From the cell containing the given text, extract its center point as [X, Y] coordinate. 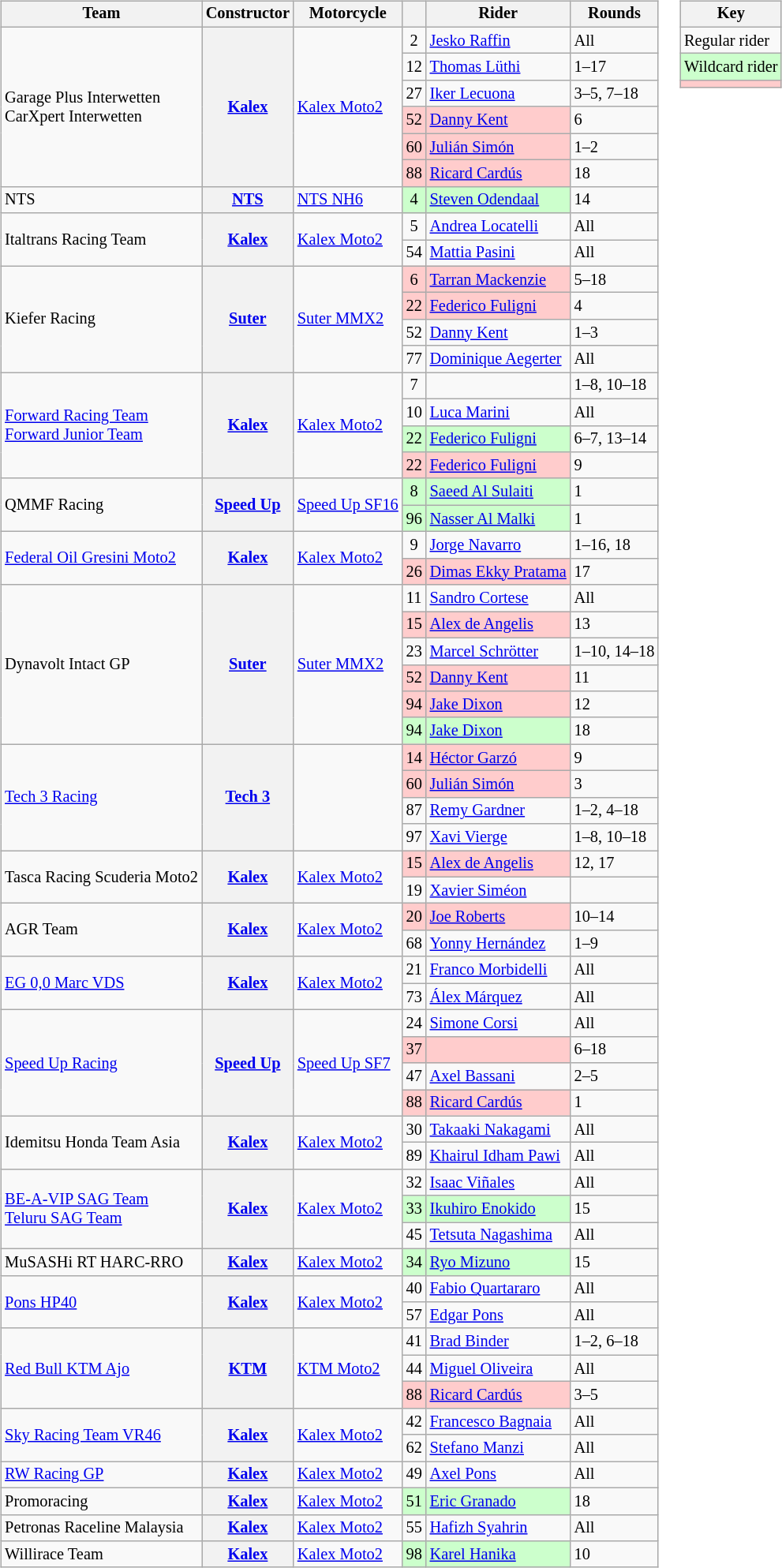
1–2, 4–18 [615, 810]
98 [414, 1555]
Jesko Raffin [499, 40]
Jorge Navarro [499, 545]
Khairul Idham Pawi [499, 1156]
Petronas Raceline Malaysia [101, 1528]
Speed Up SF16 [348, 505]
Hafizh Syahrin [499, 1528]
2–5 [615, 1076]
3 [615, 784]
Andrea Locatelli [499, 226]
Speed Up SF7 [348, 1064]
Wildcard rider [731, 67]
54 [414, 253]
73 [414, 997]
KTM [248, 1368]
5–18 [615, 279]
Brad Binder [499, 1342]
8 [414, 492]
Fabio Quartararo [499, 1289]
44 [414, 1368]
Promoracing [101, 1501]
Federal Oil Gresini Moto2 [101, 559]
Eric Granado [499, 1501]
BE-A-VIP SAG Team Teluru SAG Team [101, 1209]
17 [615, 571]
KTM Moto2 [348, 1368]
Marcel Schrötter [499, 651]
26 [414, 571]
Francesco Bagnaia [499, 1421]
Isaac Viñales [499, 1183]
QMMF Racing [101, 505]
Axel Bassani [499, 1076]
Tasca Racing Scuderia Moto2 [101, 878]
Dynavolt Intact GP [101, 664]
Joe Roberts [499, 917]
Karel Hanika [499, 1555]
10–14 [615, 917]
Tetsuta Nagashima [499, 1236]
RW Racing GP [101, 1475]
34 [414, 1262]
1–2 [615, 147]
Speed Up Racing [101, 1064]
Thomas Lüthi [499, 67]
Ryo Mizuno [499, 1262]
41 [414, 1342]
20 [414, 917]
Garage Plus Interwetten CarXpert Interwetten [101, 107]
1–10, 14–18 [615, 651]
Willirace Team [101, 1555]
Simone Corsi [499, 1024]
Dimas Ekky Pratama [499, 571]
7 [414, 386]
96 [414, 518]
1–3 [615, 333]
Tech 3 [248, 797]
3–5 [615, 1395]
Kiefer Racing [101, 319]
Tarran Mackenzie [499, 279]
Takaaki Nakagami [499, 1129]
3–5, 7–18 [615, 94]
19 [414, 890]
Forward Racing Team Forward Junior Team [101, 426]
Idemitsu Honda Team Asia [101, 1143]
Nasser Al Malki [499, 518]
Álex Márquez [499, 997]
Stefano Manzi [499, 1448]
32 [414, 1183]
Mattia Pasini [499, 253]
1–9 [615, 944]
45 [414, 1236]
Xavier Siméon [499, 890]
87 [414, 810]
Ikuhiro Enokido [499, 1209]
62 [414, 1448]
Franco Morbidelli [499, 970]
Rounds [615, 14]
Tech 3 Racing [101, 797]
Xavi Vierge [499, 837]
Luca Marini [499, 412]
42 [414, 1421]
Héctor Garzó [499, 758]
40 [414, 1289]
49 [414, 1475]
30 [414, 1129]
51 [414, 1501]
68 [414, 944]
NTS NH6 [348, 200]
21 [414, 970]
Sky Racing Team VR46 [101, 1435]
Saeed Al Sulaiti [499, 492]
EG 0,0 Marc VDS [101, 983]
97 [414, 837]
55 [414, 1528]
Remy Gardner [499, 810]
23 [414, 651]
5 [414, 226]
13 [615, 625]
24 [414, 1024]
27 [414, 94]
Steven Odendaal [499, 200]
Iker Lecuona [499, 94]
1–17 [615, 67]
1–16, 18 [615, 545]
Rider [499, 14]
12, 17 [615, 864]
Sandro Cortese [499, 598]
77 [414, 359]
Yonny Hernández [499, 944]
Axel Pons [499, 1475]
Dominique Aegerter [499, 359]
6–7, 13–14 [615, 439]
Miguel Oliveira [499, 1368]
Motorcycle [348, 14]
Edgar Pons [499, 1315]
Italtrans Racing Team [101, 240]
Pons HP40 [101, 1302]
AGR Team [101, 930]
Team [101, 14]
57 [414, 1315]
Red Bull KTM Ajo [101, 1368]
2 [414, 40]
Key [731, 14]
Constructor [248, 14]
1–2, 6–18 [615, 1342]
89 [414, 1156]
Regular rider [731, 40]
6–18 [615, 1050]
47 [414, 1076]
MuSASHi RT HARC-RRO [101, 1262]
33 [414, 1209]
37 [414, 1050]
